Search for the cell housing the specified text and yield its (X, Y) center coordinate. 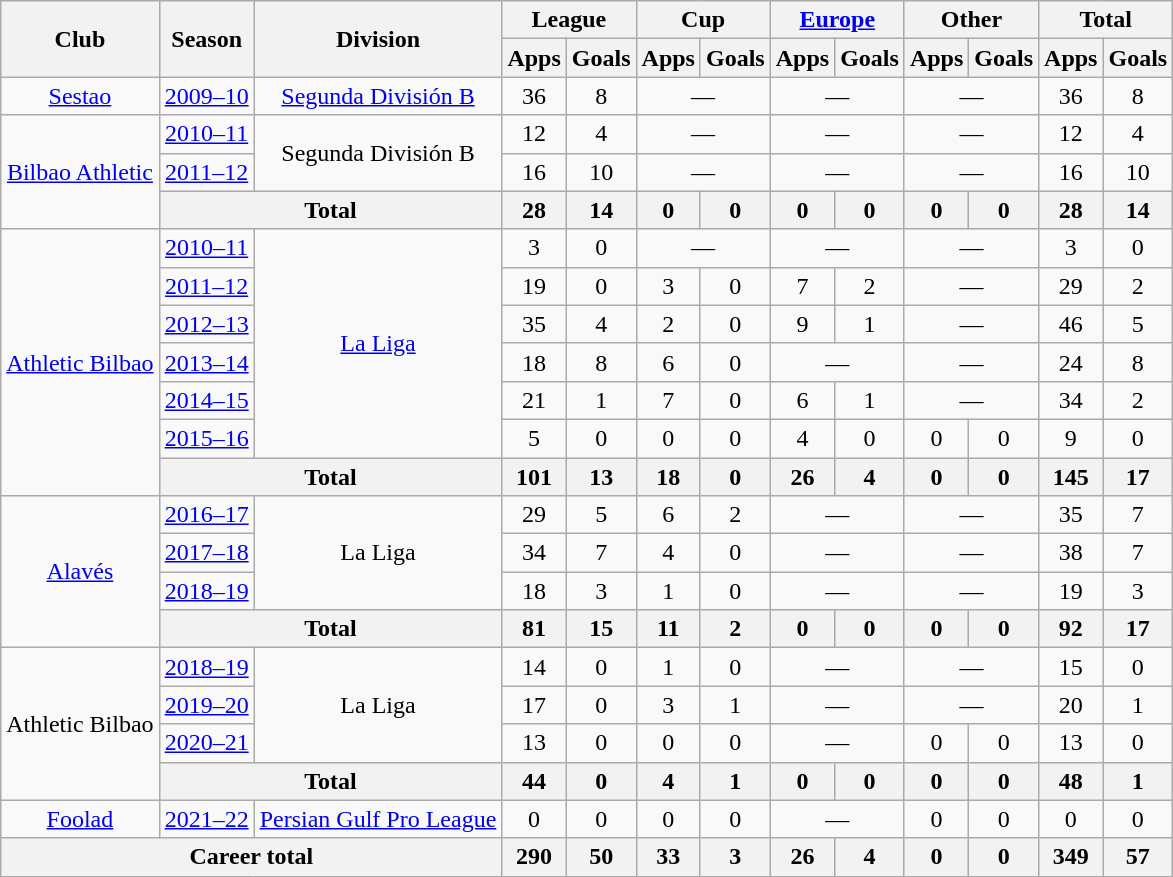
Bilbao Athletic (80, 172)
81 (534, 629)
League (569, 20)
2016–17 (206, 515)
2014–15 (206, 400)
20 (1071, 705)
24 (1071, 362)
11 (668, 629)
2015–16 (206, 438)
349 (1071, 857)
46 (1071, 324)
57 (1138, 857)
101 (534, 477)
Alavés (80, 572)
Division (378, 39)
Career total (252, 857)
Club (80, 39)
Foolad (80, 819)
2020–21 (206, 743)
2012–13 (206, 324)
2021–22 (206, 819)
21 (534, 400)
92 (1071, 629)
Cup (703, 20)
Sestao (80, 96)
2019–20 (206, 705)
290 (534, 857)
Europe (837, 20)
2017–18 (206, 553)
33 (668, 857)
2009–10 (206, 96)
48 (1071, 781)
Season (206, 39)
44 (534, 781)
2013–14 (206, 362)
50 (601, 857)
Other (971, 20)
38 (1071, 553)
145 (1071, 477)
Persian Gulf Pro League (378, 819)
